Return the [X, Y] coordinate for the center point of the cell that contains the specified text.  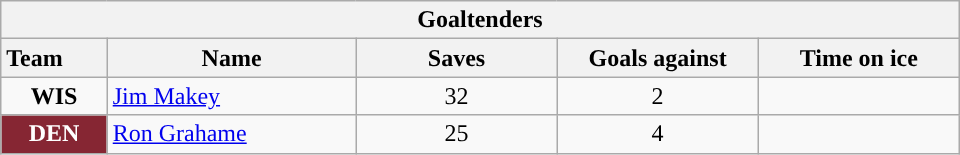
Goaltenders [480, 20]
Goals against [658, 58]
2 [658, 96]
25 [456, 134]
WIS [54, 96]
4 [658, 134]
Name [232, 58]
Jim Makey [232, 96]
DEN [54, 134]
Time on ice [858, 58]
32 [456, 96]
Saves [456, 58]
Team [54, 58]
Ron Grahame [232, 134]
